For the text-containing cell, return its midpoint in (X, Y) coordinate format. 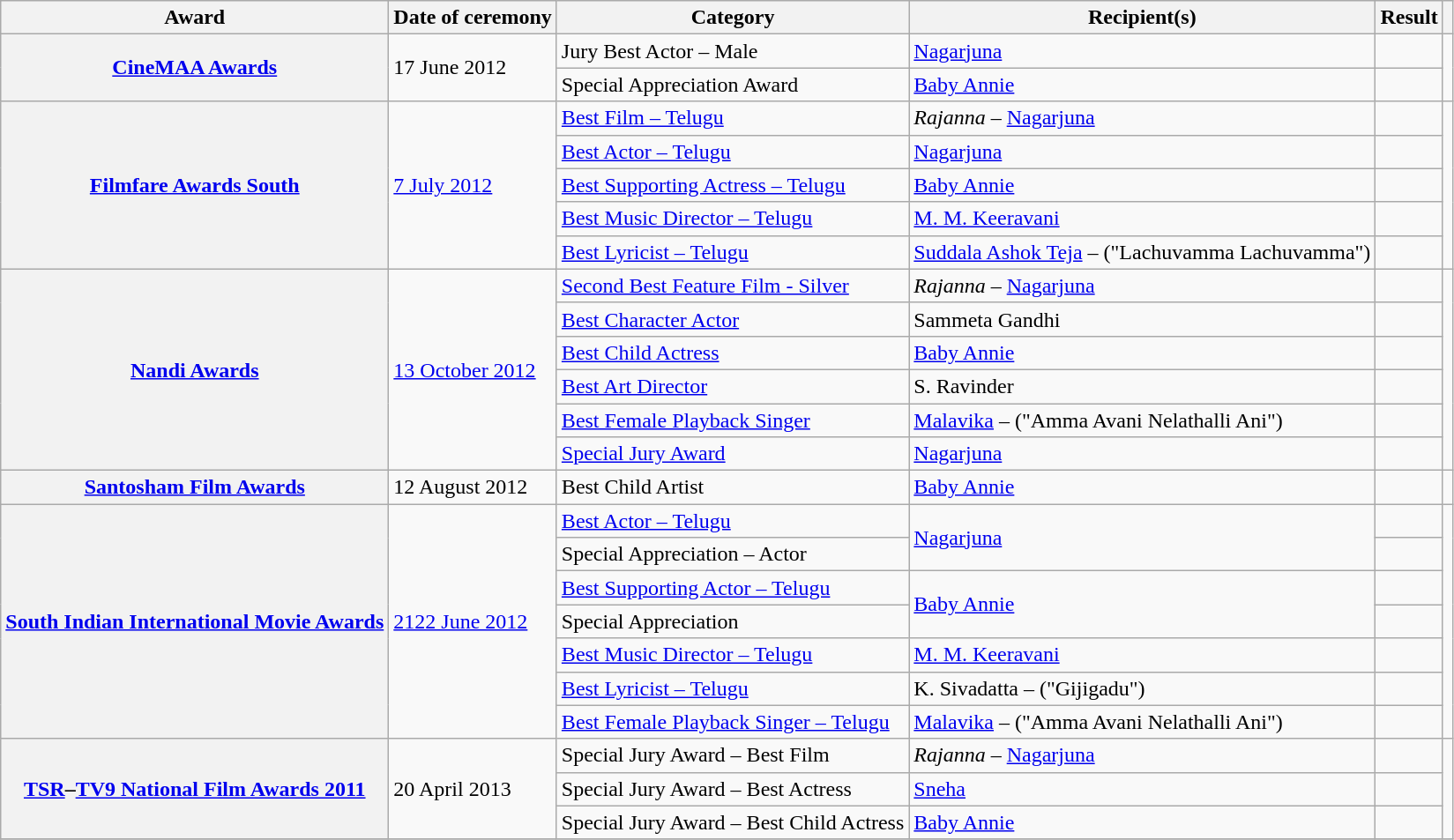
2122 June 2012 (473, 621)
Jury Best Actor – Male (732, 51)
Best Child Artist (732, 487)
Special Appreciation Award (732, 85)
Sneha (1143, 789)
Best Child Actress (732, 353)
Result (1409, 18)
Category (732, 18)
CineMAA Awards (195, 68)
Best Female Playback Singer (732, 420)
20 April 2013 (473, 789)
Best Character Actor (732, 319)
Best Film – Telugu (732, 118)
Award (195, 18)
Best Art Director (732, 386)
Nandi Awards (195, 369)
Special Appreciation – Actor (732, 554)
13 October 2012 (473, 369)
Special Appreciation (732, 621)
Best Supporting Actress – Telugu (732, 185)
Date of ceremony (473, 18)
Sammeta Gandhi (1143, 319)
Filmfare Awards South (195, 185)
K. Sivadatta – ("Gijigadu") (1143, 688)
Special Jury Award – Best Child Actress (732, 822)
Suddala Ashok Teja – ("Lachuvamma Lachuvamma") (1143, 252)
Best Female Playback Singer – Telugu (732, 722)
Recipient(s) (1143, 18)
South Indian International Movie Awards (195, 621)
Special Jury Award – Best Actress (732, 789)
12 August 2012 (473, 487)
Best Supporting Actor – Telugu (732, 588)
17 June 2012 (473, 68)
7 July 2012 (473, 185)
Special Jury Award (732, 454)
S. Ravinder (1143, 386)
Second Best Feature Film - Silver (732, 286)
Santosham Film Awards (195, 487)
Special Jury Award – Best Film (732, 755)
TSR–TV9 National Film Awards 2011 (195, 789)
